Locate the cell with the specified text and output its (X, Y) center coordinate. 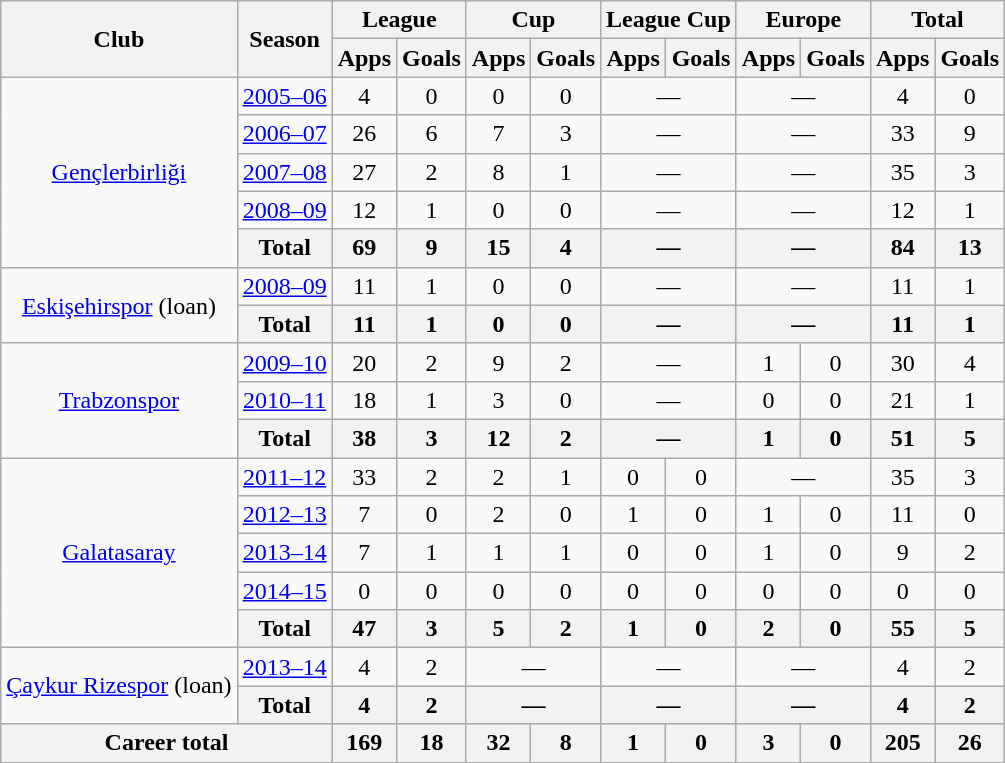
Season (284, 39)
Career total (166, 743)
32 (498, 743)
League (399, 20)
27 (364, 172)
Club (119, 39)
47 (364, 629)
Eskişehirspor (loan) (119, 305)
2007–08 (284, 172)
6 (432, 134)
Çaykur Rizespor (loan) (119, 686)
55 (902, 629)
2010–11 (284, 400)
30 (902, 362)
20 (364, 362)
Europe (803, 20)
169 (364, 743)
2009–10 (284, 362)
38 (364, 438)
Cup (533, 20)
Trabzonspor (119, 400)
21 (902, 400)
13 (970, 248)
15 (498, 248)
Galatasaray (119, 553)
2011–12 (284, 477)
2006–07 (284, 134)
2005–06 (284, 96)
2014–15 (284, 591)
Gençlerbirliği (119, 172)
2012–13 (284, 515)
51 (902, 438)
205 (902, 743)
League Cup (669, 20)
84 (902, 248)
69 (364, 248)
